Pinpoint the cell where the given text exists, returning its [x, y] midpoint coordinate. 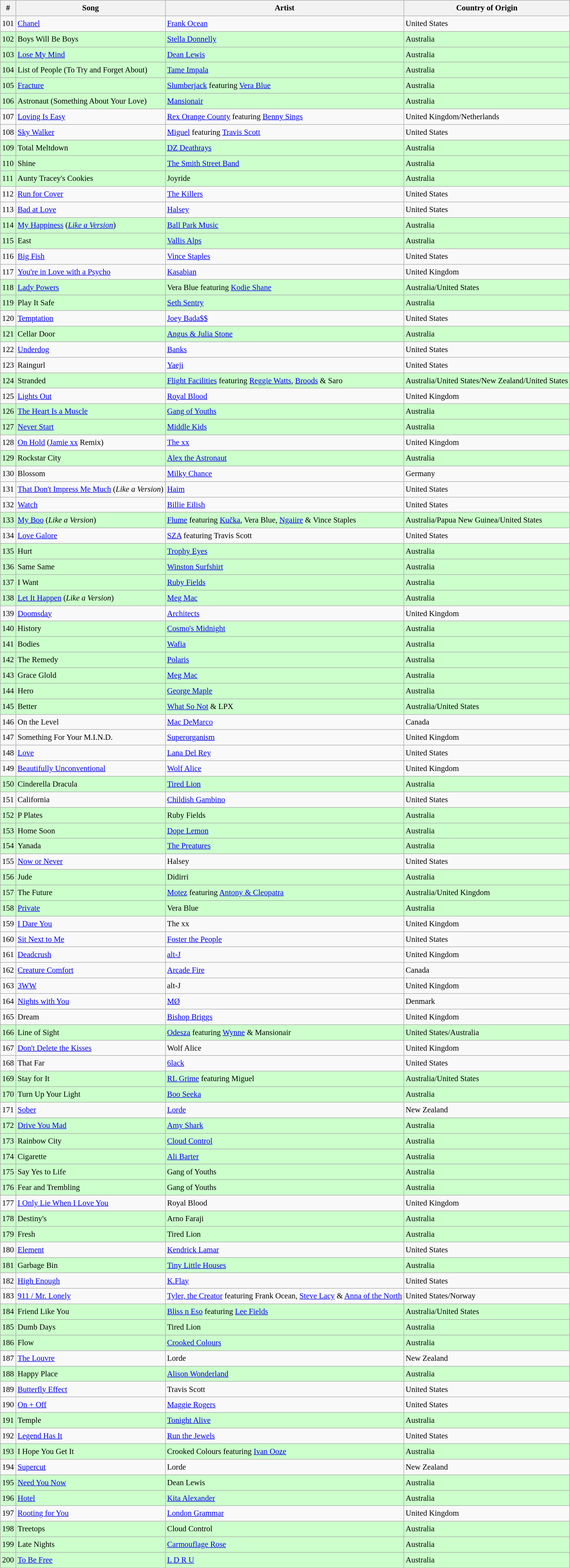
155 [8, 861]
Trophy Eyes [285, 552]
Australia/United Kingdom [487, 893]
California [91, 800]
Don't Delete the Kisses [91, 1048]
List of People (To Try and Forget About) [91, 70]
Alison Wonderland [285, 1374]
Say Yes to Life [91, 1172]
The Future [91, 893]
Sky Walker [91, 132]
Tiny Little Houses [285, 1265]
Need You Now [91, 1482]
Doomsday [91, 613]
Frank Ocean [285, 24]
123 [8, 365]
197 [8, 1514]
My Boo (Like a Version) [91, 520]
Same Same [91, 567]
Underdog [91, 349]
114 [8, 225]
Private [91, 909]
125 [8, 396]
171 [8, 1110]
Cigarette [91, 1157]
Song [91, 8]
Yanada [91, 846]
159 [8, 924]
165 [8, 1017]
On Hold (Jamie xx Remix) [91, 443]
104 [8, 70]
Hero [91, 691]
Kasabian [285, 272]
Run the Jewels [285, 1436]
Travis Scott [285, 1390]
161 [8, 955]
163 [8, 986]
Legend Has It [91, 1436]
Supercut [91, 1467]
High Enough [91, 1281]
Fear and Trembling [91, 1188]
103 [8, 55]
To Be Free [91, 1560]
Fresh [91, 1234]
122 [8, 349]
P Plates [91, 815]
Line of Sight [91, 1033]
Run for Cover [91, 194]
Hotel [91, 1498]
185 [8, 1327]
911 / Mr. Lonely [91, 1296]
United States/Norway [487, 1296]
Rooting for You [91, 1514]
I Hope You Get It [91, 1451]
Australia/Papua New Guinea/United States [487, 520]
Total Meltdown [91, 148]
Nights with You [91, 1001]
The Smith Street Band [285, 164]
149 [8, 769]
Temple [91, 1421]
Kita Alexander [285, 1498]
Denmark [487, 1001]
Vera Blue [285, 909]
Something For Your M.I.N.D. [91, 737]
194 [8, 1467]
128 [8, 443]
Stay for It [91, 1079]
150 [8, 784]
L D R U [285, 1560]
Loving Is Easy [91, 116]
Lights Out [91, 396]
SZA featuring Travis Scott [285, 536]
148 [8, 753]
Angus & Julia Stone [285, 334]
136 [8, 567]
Mac DeMarco [285, 722]
140 [8, 629]
132 [8, 505]
195 [8, 1482]
You're in Love with a Psycho [91, 272]
East [91, 241]
174 [8, 1157]
Lose My Mind [91, 55]
Ali Barter [285, 1157]
131 [8, 489]
London Grammar [285, 1514]
Bodies [91, 645]
175 [8, 1172]
157 [8, 893]
The Louvre [91, 1358]
Didirri [285, 877]
118 [8, 288]
Dream [91, 1017]
109 [8, 148]
124 [8, 380]
Boys Will Be Boys [91, 40]
Tonight Alive [285, 1421]
Boo Seeka [285, 1094]
Flume featuring Kučka, Vera Blue, Ngaiire & Vince Staples [285, 520]
DZ Deathrays [285, 148]
Winston Surfshirt [285, 567]
Hurt [91, 552]
111 [8, 179]
121 [8, 334]
176 [8, 1188]
170 [8, 1094]
137 [8, 582]
Beautifully Unconventional [91, 769]
135 [8, 552]
Aunty Tracey's Cookies [91, 179]
History [91, 629]
Polaris [285, 660]
Amy Shark [285, 1125]
Cellar Door [91, 334]
Vera Blue featuring Kodie Shane [285, 288]
102 [8, 40]
110 [8, 164]
Dumb Days [91, 1327]
That Don't Impress Me Much (Like a Version) [91, 489]
Sit Next to Me [91, 939]
107 [8, 116]
113 [8, 210]
Vince Staples [285, 256]
Rainbow City [91, 1141]
Never Start [91, 427]
119 [8, 303]
126 [8, 412]
151 [8, 800]
196 [8, 1498]
Sober [91, 1110]
154 [8, 846]
Foster the People [285, 939]
Architects [285, 613]
That Far [91, 1064]
Lady Powers [91, 288]
Drive You Mad [91, 1125]
Now or Never [91, 861]
189 [8, 1390]
Bishop Briggs [285, 1017]
Middle Kids [285, 427]
167 [8, 1048]
164 [8, 1001]
Home Soon [91, 831]
K.Flay [285, 1281]
Watch [91, 505]
Motez featuring Antony & Cleopatra [285, 893]
190 [8, 1405]
166 [8, 1033]
Country of Origin [487, 8]
117 [8, 272]
Creature Comfort [91, 970]
129 [8, 458]
The Preatures [285, 846]
I Dare You [91, 924]
Raingurl [91, 365]
Happy Place [91, 1374]
Fracture [91, 86]
Superorganism [285, 737]
Blossom [91, 474]
Big Fish [91, 256]
138 [8, 598]
158 [8, 909]
On the Level [91, 722]
Play It Safe [91, 303]
Haim [285, 489]
198 [8, 1529]
Destiny's [91, 1218]
139 [8, 613]
162 [8, 970]
Temptation [91, 319]
101 [8, 24]
RL Grime featuring Miguel [285, 1079]
153 [8, 831]
Garbage Bin [91, 1265]
147 [8, 737]
173 [8, 1141]
Germany [487, 474]
I Want [91, 582]
Cosmo's Midnight [285, 629]
3WW [91, 986]
Billie Eilish [285, 505]
Rockstar City [91, 458]
116 [8, 256]
Dope Lemon [285, 831]
193 [8, 1451]
152 [8, 815]
Bliss n Eso featuring Lee Fields [285, 1312]
George Maple [285, 691]
108 [8, 132]
Flight Facilities featuring Reggie Watts, Broods & Saro [285, 380]
133 [8, 520]
Lana Del Rey [285, 753]
MØ [285, 1001]
Milky Chance [285, 474]
Flow [91, 1343]
142 [8, 660]
Treetops [91, 1529]
Jude [91, 877]
180 [8, 1250]
115 [8, 241]
Late Nights [91, 1545]
Kendrick Lamar [285, 1250]
134 [8, 536]
156 [8, 877]
146 [8, 722]
Cinderella Dracula [91, 784]
Odesza featuring Wynne & Mansionair [285, 1033]
Better [91, 706]
187 [8, 1358]
Shine [91, 164]
Ball Park Music [285, 225]
# [8, 8]
Turn Up Your Light [91, 1094]
Maggie Rogers [285, 1405]
Love Galore [91, 536]
127 [8, 427]
191 [8, 1421]
188 [8, 1374]
199 [8, 1545]
183 [8, 1296]
Vallis Alps [285, 241]
Australia/United States/New Zealand/United States [487, 380]
184 [8, 1312]
The Killers [285, 194]
Grace Glold [91, 676]
Banks [285, 349]
120 [8, 319]
Stranded [91, 380]
143 [8, 676]
181 [8, 1265]
Joey Bada$$ [285, 319]
182 [8, 1281]
Seth Sentry [285, 303]
172 [8, 1125]
141 [8, 645]
The Heart Is a Muscle [91, 412]
186 [8, 1343]
United States/Australia [487, 1033]
160 [8, 939]
112 [8, 194]
6lack [285, 1064]
Childish Gambino [285, 800]
Astronaut (Something About Your Love) [91, 101]
Element [91, 1250]
Friend Like You [91, 1312]
177 [8, 1203]
On + Off [91, 1405]
Alex the Astronaut [285, 458]
169 [8, 1079]
Artist [285, 8]
The Remedy [91, 660]
130 [8, 474]
Let It Happen (Like a Version) [91, 598]
168 [8, 1064]
Arno Faraji [285, 1218]
Tyler, the Creator featuring Frank Ocean, Steve Lacy & Anna of the North [285, 1296]
Miguel featuring Travis Scott [285, 132]
Bad at Love [91, 210]
Tame Impala [285, 70]
178 [8, 1218]
Mansionair [285, 101]
Love [91, 753]
Carmouflage Rose [285, 1545]
Chanel [91, 24]
My Happiness (Like a Version) [91, 225]
Slumberjack featuring Vera Blue [285, 86]
144 [8, 691]
I Only Lie When I Love You [91, 1203]
Wafia [285, 645]
United Kingdom/Netherlands [487, 116]
Stella Donnelly [285, 40]
200 [8, 1560]
Crooked Colours featuring Ivan Ooze [285, 1451]
Arcade Fire [285, 970]
Joyride [285, 179]
179 [8, 1234]
192 [8, 1436]
Deadcrush [91, 955]
145 [8, 706]
What So Not & LPX [285, 706]
Rex Orange County featuring Benny Sings [285, 116]
Crooked Colours [285, 1343]
Butterfly Effect [91, 1390]
Yaeji [285, 365]
105 [8, 86]
106 [8, 101]
